Pinpoint the cell where the given text exists, returning its (x, y) midpoint coordinate. 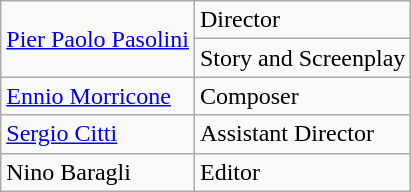
Sergio Citti (98, 134)
Ennio Morricone (98, 96)
Nino Baragli (98, 172)
Assistant Director (302, 134)
Pier Paolo Pasolini (98, 39)
Editor (302, 172)
Story and Screenplay (302, 58)
Composer (302, 96)
Director (302, 20)
